Find where the given text appears and provide that cell's center as [x, y] coordinate. 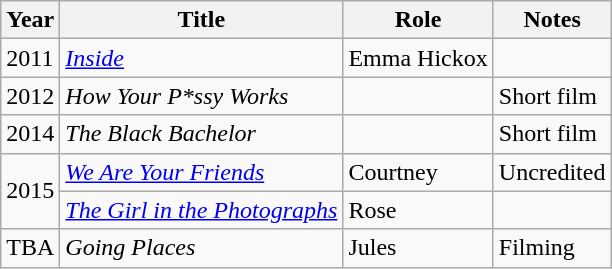
Year [30, 20]
2011 [30, 58]
Uncredited [552, 172]
Emma Hickox [418, 58]
TBA [30, 248]
2014 [30, 134]
We Are Your Friends [202, 172]
Inside [202, 58]
Rose [418, 210]
Notes [552, 20]
2012 [30, 96]
Role [418, 20]
Courtney [418, 172]
2015 [30, 191]
How Your P*ssy Works [202, 96]
The Girl in the Photographs [202, 210]
The Black Bachelor [202, 134]
Jules [418, 248]
Going Places [202, 248]
Filming [552, 248]
Title [202, 20]
